For the text-containing cell, return its midpoint in (X, Y) coordinate format. 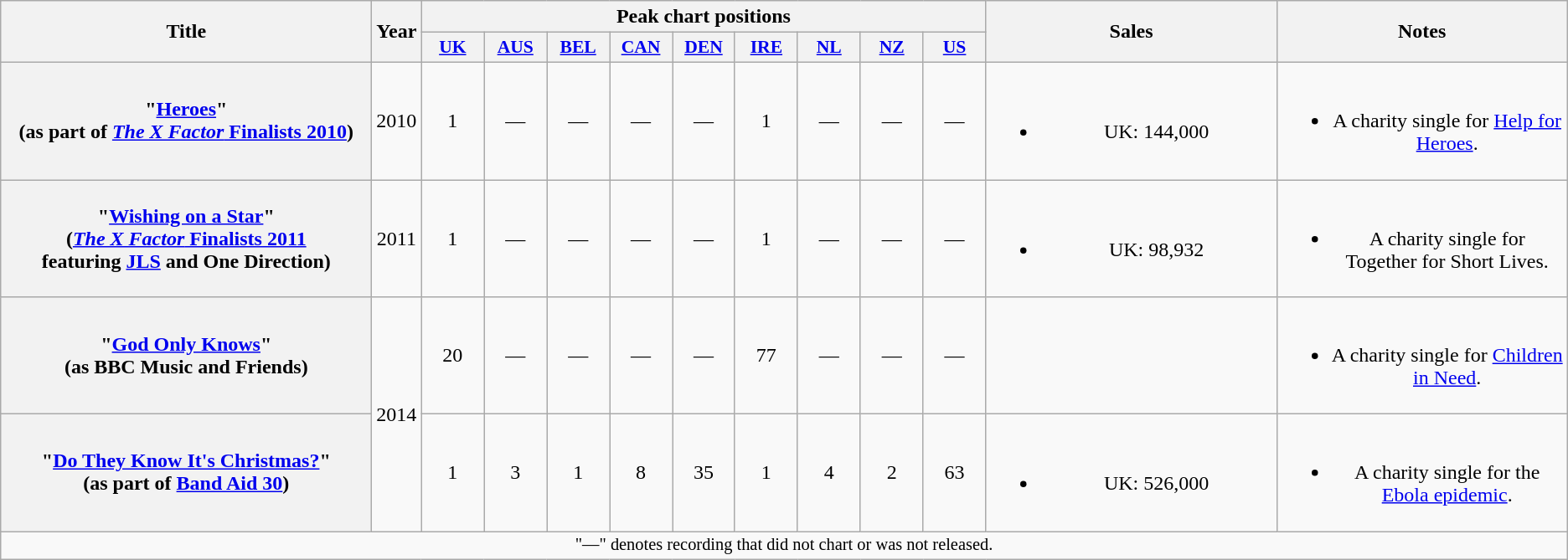
20 (452, 356)
UK (452, 48)
UK: 98,932 (1131, 238)
Year (397, 32)
BEL (578, 48)
2010 (397, 121)
2014 (397, 414)
A charity single for Children in Need. (1422, 356)
US (955, 48)
"Do They Know It's Christmas?" (as part of Band Aid 30) (186, 473)
8 (642, 473)
A charity single for the Ebola epidemic. (1422, 473)
AUS (516, 48)
IRE (766, 48)
Title (186, 32)
4 (829, 473)
NL (829, 48)
"God Only Knows" (as BBC Music and Friends) (186, 356)
Peak chart positions (704, 17)
3 (516, 473)
DEN (704, 48)
"Heroes" (as part of The X Factor Finalists 2010) (186, 121)
UK: 144,000 (1131, 121)
A charity single for Help for Heroes. (1422, 121)
35 (704, 473)
2011 (397, 238)
2 (891, 473)
CAN (642, 48)
Sales (1131, 32)
"—" denotes recording that did not chart or was not released. (784, 546)
63 (955, 473)
Notes (1422, 32)
77 (766, 356)
"Wishing on a Star" (The X Factor Finalists 2011featuring JLS and One Direction) (186, 238)
UK: 526,000 (1131, 473)
A charity single for Together for Short Lives. (1422, 238)
NZ (891, 48)
